Return (X, Y) of the center of cell containing provided text 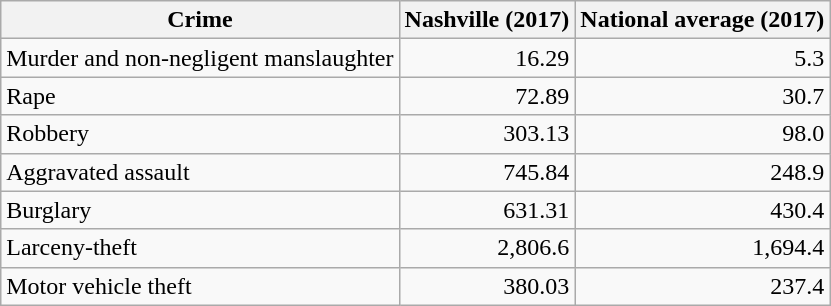
Aggravated assault (200, 172)
Murder and non-negligent manslaughter (200, 58)
Robbery (200, 134)
Motor vehicle theft (200, 286)
Rape (200, 96)
98.0 (702, 134)
2,806.6 (487, 248)
National average (2017) (702, 20)
30.7 (702, 96)
16.29 (487, 58)
745.84 (487, 172)
631.31 (487, 210)
Crime (200, 20)
72.89 (487, 96)
237.4 (702, 286)
380.03 (487, 286)
1,694.4 (702, 248)
303.13 (487, 134)
5.3 (702, 58)
248.9 (702, 172)
430.4 (702, 210)
Larceny-theft (200, 248)
Burglary (200, 210)
Nashville (2017) (487, 20)
